Search for the cell housing the specified text and yield its (X, Y) center coordinate. 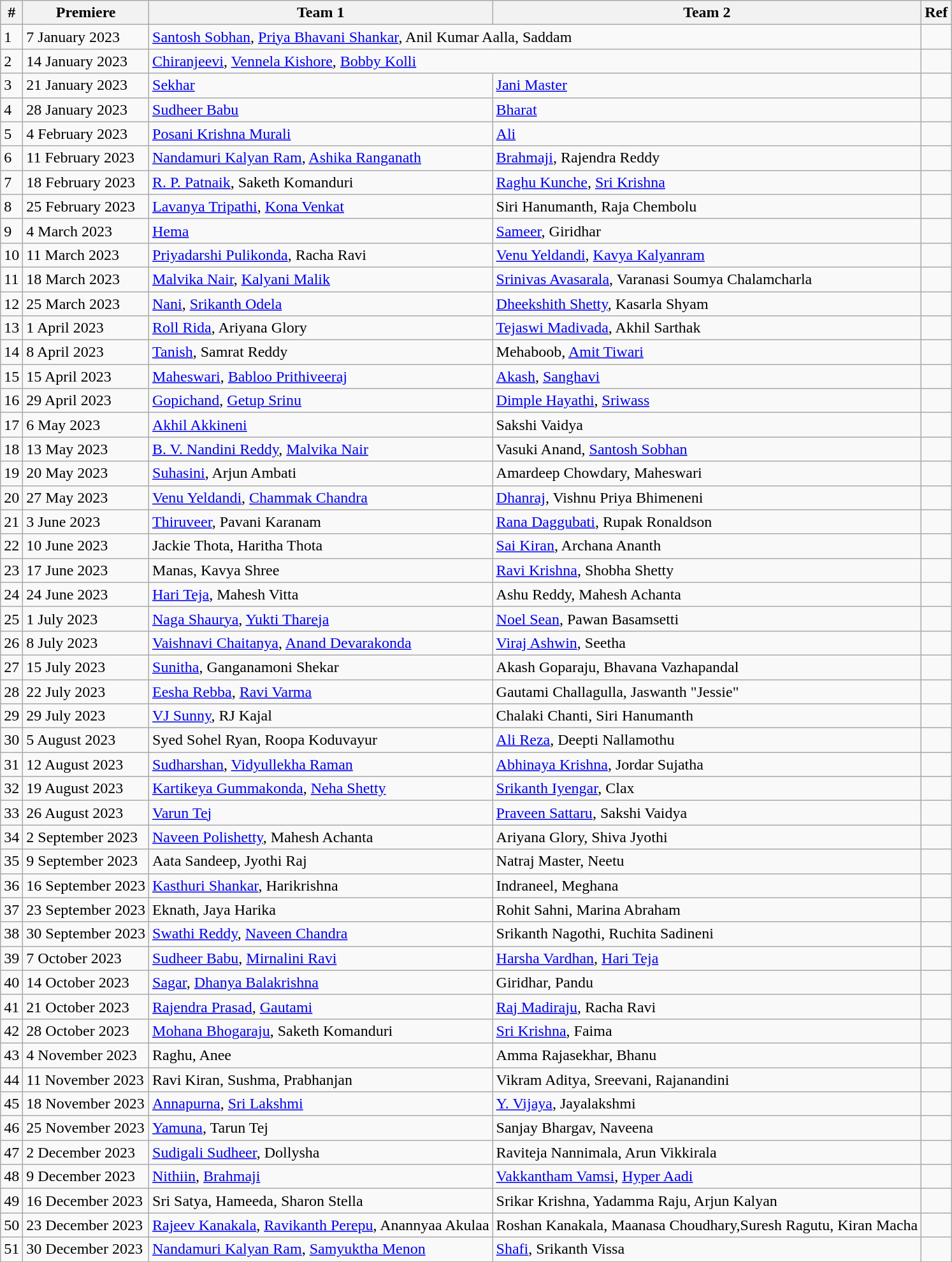
Vaishnavi Chaitanya, Anand Devarakonda (321, 643)
Akash Goparaju, Bhavana Vazhapandal (707, 667)
Yamuna, Tarun Tej (321, 1128)
Bharat (707, 110)
36 (11, 886)
Aata Sandeep, Jyothi Raj (321, 861)
Jani Master (707, 85)
Team 2 (707, 13)
Chalaki Chanti, Siri Hanumanth (707, 716)
Priyadarshi Pulikonda, Racha Ravi (321, 255)
28 (11, 691)
30 December 2023 (86, 1249)
43 (11, 1055)
Gopichand, Getup Srinu (321, 401)
41 (11, 1007)
3 (11, 85)
8 July 2023 (86, 643)
32 (11, 789)
11 November 2023 (86, 1080)
9 December 2023 (86, 1177)
Indraneel, Meghana (707, 886)
VJ Sunny, RJ Kajal (321, 716)
Hari Teja, Mahesh Vitta (321, 594)
2 (11, 61)
Ashu Reddy, Mahesh Achanta (707, 594)
40 (11, 982)
6 May 2023 (86, 425)
Jackie Thota, Haritha Thota (321, 546)
Srikanth Nagothi, Ruchita Sadineni (707, 934)
7 October 2023 (86, 958)
11 February 2023 (86, 158)
4 March 2023 (86, 231)
Suhasini, Arjun Ambati (321, 473)
Nani, Srikanth Odela (321, 304)
16 December 2023 (86, 1201)
12 (11, 304)
25 November 2023 (86, 1128)
Sanjay Bhargav, Naveena (707, 1128)
16 (11, 401)
2 September 2023 (86, 837)
Eknath, Jaya Harika (321, 910)
Team 1 (321, 13)
4 (11, 110)
21 (11, 522)
Ref (937, 13)
17 (11, 425)
46 (11, 1128)
Sri Krishna, Faima (707, 1031)
30 September 2023 (86, 934)
Sudheer Babu, Mirnalini Ravi (321, 958)
38 (11, 934)
25 March 2023 (86, 304)
Sekhar (321, 85)
12 August 2023 (86, 764)
Kartikeya Gummakonda, Neha Shetty (321, 789)
Dheekshith Shetty, Kasarla Shyam (707, 304)
Annapurna, Sri Lakshmi (321, 1104)
30 (11, 740)
Hema (321, 231)
Srikar Krishna, Yadamma Raju, Arjun Kalyan (707, 1201)
Manas, Kavya Shree (321, 570)
20 May 2023 (86, 473)
Sunitha, Ganganamoni Shekar (321, 667)
23 December 2023 (86, 1225)
Gautami Challagulla, Jaswanth "Jessie" (707, 691)
1 (11, 37)
Ravi Krishna, Shobha Shetty (707, 570)
18 November 2023 (86, 1104)
Santosh Sobhan, Priya Bhavani Shankar, Anil Kumar Aalla, Saddam (535, 37)
Raghu Kunche, Sri Krishna (707, 182)
14 (11, 352)
Ali Reza, Deepti Nallamothu (707, 740)
21 October 2023 (86, 1007)
Tejaswi Madivada, Akhil Sarthak (707, 328)
Sudigali Sudheer, Dollysha (321, 1152)
Naga Shaurya, Yukti Thareja (321, 619)
Naveen Polishetty, Mahesh Achanta (321, 837)
4 February 2023 (86, 134)
Praveen Sattaru, Sakshi Vaidya (707, 813)
# (11, 13)
Amardeep Chowdary, Maheswari (707, 473)
Premiere (86, 13)
10 June 2023 (86, 546)
Roshan Kanakala, Maanasa Choudhary,Suresh Ragutu, Kiran Macha (707, 1225)
23 September 2023 (86, 910)
51 (11, 1249)
Sagar, Dhanya Balakrishna (321, 982)
9 September 2023 (86, 861)
Shafi, Srikanth Vissa (707, 1249)
Lavanya Tripathi, Kona Venkat (321, 206)
29 (11, 716)
45 (11, 1104)
13 May 2023 (86, 449)
Giridhar, Pandu (707, 982)
15 (11, 376)
14 January 2023 (86, 61)
Maheswari, Babloo Prithiveeraj (321, 376)
Vasuki Anand, Santosh Sobhan (707, 449)
34 (11, 837)
42 (11, 1031)
Sudharshan, Vidyullekha Raman (321, 764)
2 December 2023 (86, 1152)
Swathi Reddy, Naveen Chandra (321, 934)
29 July 2023 (86, 716)
Nandamuri Kalyan Ram, Ashika Ranganath (321, 158)
28 October 2023 (86, 1031)
Mohana Bhogaraju, Saketh Komanduri (321, 1031)
Ravi Kiran, Sushma, Prabhanjan (321, 1080)
18 (11, 449)
Rana Daggubati, Rupak Ronaldson (707, 522)
Abhinaya Krishna, Jordar Sujatha (707, 764)
Siri Hanumanth, Raja Chembolu (707, 206)
10 (11, 255)
13 (11, 328)
Srikanth Iyengar, Clax (707, 789)
6 (11, 158)
29 April 2023 (86, 401)
Nandamuri Kalyan Ram, Samyuktha Menon (321, 1249)
Kasthuri Shankar, Harikrishna (321, 886)
8 (11, 206)
5 August 2023 (86, 740)
Brahmaji, Rajendra Reddy (707, 158)
Thiruveer, Pavani Karanam (321, 522)
Posani Krishna Murali (321, 134)
1 April 2023 (86, 328)
48 (11, 1177)
Viraj Ashwin, Seetha (707, 643)
26 August 2023 (86, 813)
Akash, Sanghavi (707, 376)
27 May 2023 (86, 498)
37 (11, 910)
R. P. Patnaik, Saketh Komanduri (321, 182)
Rohit Sahni, Marina Abraham (707, 910)
Ariyana Glory, Shiva Jyothi (707, 837)
23 (11, 570)
31 (11, 764)
Raghu, Anee (321, 1055)
Srinivas Avasarala, Varanasi Soumya Chalamcharla (707, 279)
Vikram Aditya, Sreevani, Rajanandini (707, 1080)
Eesha Rebba, Ravi Varma (321, 691)
14 October 2023 (86, 982)
Raj Madiraju, Racha Ravi (707, 1007)
21 January 2023 (86, 85)
Noel Sean, Pawan Basamsetti (707, 619)
39 (11, 958)
Harsha Vardhan, Hari Teja (707, 958)
Dhanraj, Vishnu Priya Bhimeneni (707, 498)
Amma Rajasekhar, Bhanu (707, 1055)
24 June 2023 (86, 594)
50 (11, 1225)
5 (11, 134)
28 January 2023 (86, 110)
4 November 2023 (86, 1055)
Vakkantham Vamsi, Hyper Aadi (707, 1177)
19 August 2023 (86, 789)
44 (11, 1080)
7 (11, 182)
Y. Vijaya, Jayalakshmi (707, 1104)
15 April 2023 (86, 376)
B. V. Nandini Reddy, Malvika Nair (321, 449)
17 June 2023 (86, 570)
15 July 2023 (86, 667)
Raviteja Nannimala, Arun Vikkirala (707, 1152)
26 (11, 643)
Nithiin, Brahmaji (321, 1177)
Sudheer Babu (321, 110)
22 July 2023 (86, 691)
47 (11, 1152)
Akhil Akkineni (321, 425)
Sameer, Giridhar (707, 231)
49 (11, 1201)
1 July 2023 (86, 619)
Chiranjeevi, Vennela Kishore, Bobby Kolli (535, 61)
7 January 2023 (86, 37)
33 (11, 813)
25 February 2023 (86, 206)
Rajendra Prasad, Gautami (321, 1007)
Varun Tej (321, 813)
Sai Kiran, Archana Ananth (707, 546)
25 (11, 619)
Malvika Nair, Kalyani Malik (321, 279)
11 March 2023 (86, 255)
Mehaboob, Amit Tiwari (707, 352)
18 February 2023 (86, 182)
22 (11, 546)
9 (11, 231)
11 (11, 279)
Tanish, Samrat Reddy (321, 352)
Rajeev Kanakala, Ravikanth Perepu, Anannyaa Akulaa (321, 1225)
16 September 2023 (86, 886)
Natraj Master, Neetu (707, 861)
Syed Sohel Ryan, Roopa Koduvayur (321, 740)
Sakshi Vaidya (707, 425)
Ali (707, 134)
18 March 2023 (86, 279)
Venu Yeldandi, Kavya Kalyanram (707, 255)
35 (11, 861)
Dimple Hayathi, Sriwass (707, 401)
20 (11, 498)
19 (11, 473)
8 April 2023 (86, 352)
24 (11, 594)
Roll Rida, Ariyana Glory (321, 328)
Venu Yeldandi, Chammak Chandra (321, 498)
27 (11, 667)
Sri Satya, Hameeda, Sharon Stella (321, 1201)
3 June 2023 (86, 522)
